Capture the cell that displays the provided text and extract its [X, Y] central coordinate. 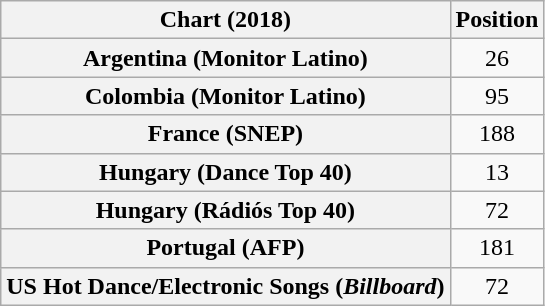
181 [497, 248]
Position [497, 20]
188 [497, 134]
US Hot Dance/Electronic Songs (Billboard) [226, 286]
Colombia (Monitor Latino) [226, 96]
Chart (2018) [226, 20]
13 [497, 172]
Hungary (Rádiós Top 40) [226, 210]
95 [497, 96]
Portugal (AFP) [226, 248]
Hungary (Dance Top 40) [226, 172]
France (SNEP) [226, 134]
Argentina (Monitor Latino) [226, 58]
26 [497, 58]
